Locate the cell with the specified text and output its (x, y) center coordinate. 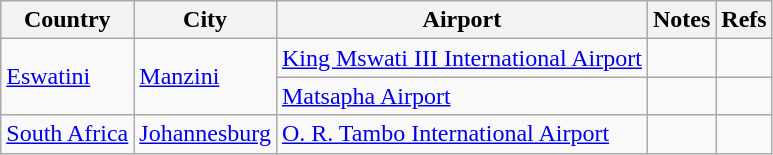
Notes (681, 20)
Airport (462, 20)
Eswatini (68, 77)
King Mswati III International Airport (462, 58)
Matsapha Airport (462, 96)
Country (68, 20)
Refs (744, 20)
City (206, 20)
Manzini (206, 77)
South Africa (68, 134)
O. R. Tambo International Airport (462, 134)
Johannesburg (206, 134)
